Scan for the cell matching the given text and deliver its (x, y) coordinate at center. 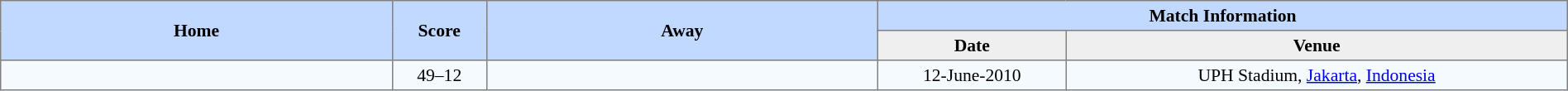
Score (439, 31)
Venue (1317, 45)
Home (197, 31)
49–12 (439, 75)
UPH Stadium, Jakarta, Indonesia (1317, 75)
Away (682, 31)
12-June-2010 (973, 75)
Match Information (1223, 16)
Date (973, 45)
